Extract the (x, y) coordinate from the center of the cell holding the provided text.  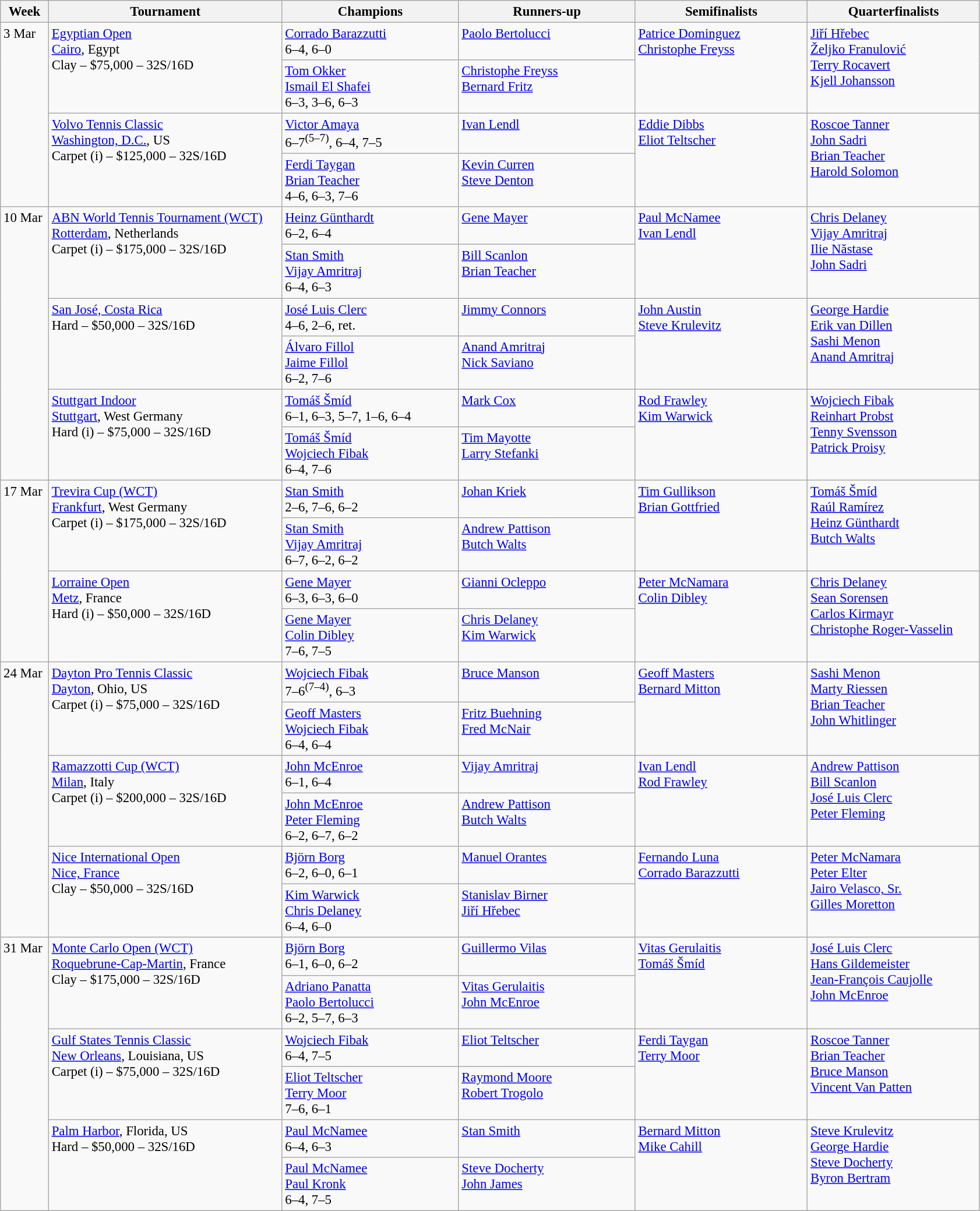
Bill Scanlon Brian Teacher (547, 271)
John Austin Steve Krulevitz (721, 344)
Jiří Hřebec Željko Franulović Terry Rocavert Kjell Johansson (894, 68)
Patrice Dominguez Christophe Freyss (721, 68)
Stuttgart Indoor Stuttgart, West Germany Hard (i) – $75,000 – 32S/16D (165, 435)
Palm Harbor, Florida, US Hard – $50,000 – 32S/16D (165, 1165)
Quarterfinalists (894, 12)
Ferdi Taygan Brian Teacher 4–6, 6–3, 7–6 (371, 181)
Geoff Masters Bernard Mitton (721, 708)
Guillermo Vilas (547, 956)
Steve Krulevitz George Hardie Steve Docherty Byron Bertram (894, 1165)
Tomáš Šmíd Wojciech Fibak 6–4, 7–6 (371, 453)
Paul McNamee Paul Kronk 6–4, 7–5 (371, 1184)
Adriano Panatta Paolo Bertolucci 6–2, 5–7, 6–3 (371, 1002)
Paolo Bertolucci (547, 42)
Fernando Luna Corrado Barazzutti (721, 892)
Roscoe Tanner Brian Teacher Bruce Manson Vincent Van Patten (894, 1074)
Tomáš Šmíd Raúl Ramírez Heinz Günthardt Butch Walts (894, 525)
Tom Okker Ismail El Shafei 6–3, 3–6, 6–3 (371, 87)
Trevira Cup (WCT) Frankfurt, West Germany Carpet (i) – $175,000 – 32S/16D (165, 525)
Björn Borg 6–2, 6–0, 6–1 (371, 866)
Chris Delaney Kim Warwick (547, 635)
Corrado Barazzutti 6–4, 6–0 (371, 42)
Raymond Moore Robert Trogolo (547, 1093)
Victor Amaya 6–7(5–7), 6–4, 7–5 (371, 134)
Álvaro Fillol Jaime Fillol 6–2, 7–6 (371, 362)
Wojciech Fibak 6–4, 7–5 (371, 1047)
Champions (371, 12)
Johan Kriek (547, 499)
Gene Mayer Colin Dibley 7–6, 7–5 (371, 635)
Stanislav Birner Jiří Hřebec (547, 911)
Ferdi Taygan Terry Moor (721, 1074)
Gianni Ocleppo (547, 589)
Monte Carlo Open (WCT) Roquebrune-Cap-Martin, France Clay – $175,000 – 32S/16D (165, 983)
George Hardie Erik van Dillen Sashi Menon Anand Amritraj (894, 344)
Geoff Masters Wojciech Fibak 6–4, 6–4 (371, 729)
Paul McNamee Ivan Lendl (721, 253)
Stan Smith Vijay Amritraj 6–4, 6–3 (371, 271)
Semifinalists (721, 12)
Ramazzotti Cup (WCT) Milan, Italy Carpet (i) – $200,000 – 32S/16D (165, 801)
Heinz Günthardt 6–2, 6–4 (371, 226)
John McEnroe Peter Fleming 6–2, 6–7, 6–2 (371, 820)
Rod Frawley Kim Warwick (721, 435)
Bruce Manson (547, 682)
Chris Delaney Vijay Amritraj Ilie Năstase John Sadri (894, 253)
Stan Smith (547, 1138)
24 Mar (24, 799)
Steve Docherty John James (547, 1184)
Stan Smith 2–6, 7–6, 6–2 (371, 499)
Week (24, 12)
Chris Delaney Sean Sorensen Carlos Kirmayr Christophe Roger-Vasselin (894, 616)
17 Mar (24, 571)
Peter McNamara Colin Dibley (721, 616)
Tim Gullikson Brian Gottfried (721, 525)
Fritz Buehning Fred McNair (547, 729)
Tim Mayotte Larry Stefanki (547, 453)
Paul McNamee 6–4, 6–3 (371, 1138)
Lorraine Open Metz, France Hard (i) – $50,000 – 32S/16D (165, 616)
José Luis Clerc 4–6, 2–6, ret. (371, 317)
Eddie Dibbs Eliot Teltscher (721, 161)
Volvo Tennis Classic Washington, D.C., US Carpet (i) – $125,000 – 32S/16D (165, 161)
Eliot Teltscher (547, 1047)
José Luis Clerc Hans Gildemeister Jean-François Caujolle John McEnroe (894, 983)
Kim Warwick Chris Delaney 6–4, 6–0 (371, 911)
Egyptian OpenCairo, Egypt Clay – $75,000 – 32S/16D (165, 68)
Gene Mayer 6–3, 6–3, 6–0 (371, 589)
San José, Costa Rica Hard – $50,000 – 32S/16D (165, 344)
Gulf States Tennis Classic New Orleans, Louisiana, US Carpet (i) – $75,000 – 32S/16D (165, 1074)
Tomáš Šmíd 6–1, 6–3, 5–7, 1–6, 6–4 (371, 408)
Nice International Open Nice, France Clay – $50,000 – 32S/16D (165, 892)
Bernard Mitton Mike Cahill (721, 1165)
Vijay Amritraj (547, 775)
Ivan Lendl (547, 134)
Dayton Pro Tennis Classic Dayton, Ohio, US Carpet (i) – $75,000 – 32S/16D (165, 708)
Mark Cox (547, 408)
John McEnroe 6–1, 6–4 (371, 775)
3 Mar (24, 115)
Manuel Orantes (547, 866)
Wojciech Fibak 7–6(7–4), 6–3 (371, 682)
Sashi Menon Marty Riessen Brian Teacher John Whitlinger (894, 708)
Anand Amritraj Nick Saviano (547, 362)
Vitas Gerulaitis John McEnroe (547, 1002)
Roscoe Tanner John Sadri Brian Teacher Harold Solomon (894, 161)
ABN World Tennis Tournament (WCT) Rotterdam, Netherlands Carpet (i) – $175,000 – 32S/16D (165, 253)
Gene Mayer (547, 226)
Eliot Teltscher Terry Moor 7–6, 6–1 (371, 1093)
Tournament (165, 12)
Ivan Lendl Rod Frawley (721, 801)
Christophe Freyss Bernard Fritz (547, 87)
Vitas Gerulaitis Tomáš Šmíd (721, 983)
Peter McNamara Peter Elter Jairo Velasco, Sr. Gilles Moretton (894, 892)
Björn Borg 6–1, 6–0, 6–2 (371, 956)
Runners-up (547, 12)
Stan Smith Vijay Amritraj 6–7, 6–2, 6–2 (371, 545)
Jimmy Connors (547, 317)
Wojciech Fibak Reinhart Probst Tenny Svensson Patrick Proisy (894, 435)
31 Mar (24, 1074)
10 Mar (24, 344)
Andrew Pattison Bill Scanlon José Luis Clerc Peter Fleming (894, 801)
Kevin Curren Steve Denton (547, 181)
